Scan for the cell matching the given text and deliver its [x, y] coordinate at center. 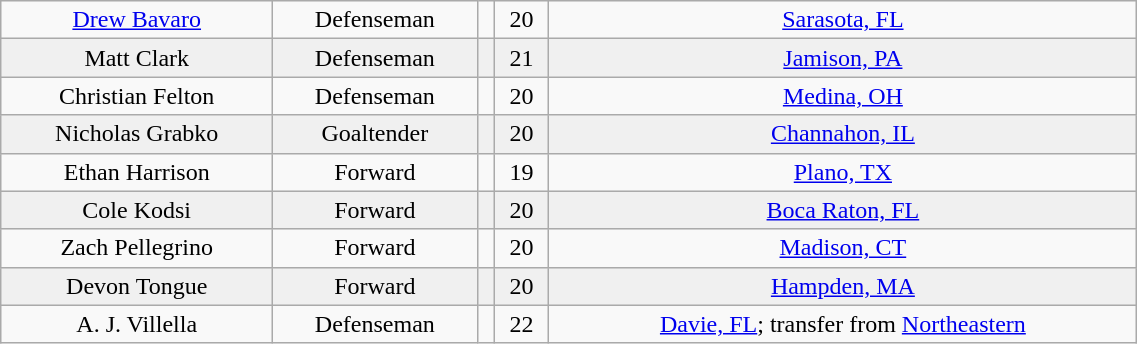
Nicholas Grabko [137, 134]
Medina, OH [843, 96]
Ethan Harrison [137, 172]
Boca Raton, FL [843, 210]
22 [522, 324]
Devon Tongue [137, 286]
Cole Kodsi [137, 210]
Matt Clark [137, 58]
Jamison, PA [843, 58]
Plano, TX [843, 172]
Hampden, MA [843, 286]
A. J. Villella [137, 324]
Goaltender [375, 134]
Channahon, IL [843, 134]
19 [522, 172]
Zach Pellegrino [137, 248]
Sarasota, FL [843, 20]
21 [522, 58]
Christian Felton [137, 96]
Drew Bavaro [137, 20]
Davie, FL; transfer from Northeastern [843, 324]
Madison, CT [843, 248]
